Find where the given text appears and provide that cell's center as [X, Y] coordinate. 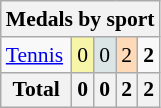
Total [36, 90]
Tennis [36, 55]
Medals by sport [80, 19]
